Locate the cell with the specified text and output its (x, y) center coordinate. 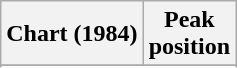
Chart (1984) (72, 34)
Peakposition (189, 34)
